Scan for the cell matching the given text and deliver its [x, y] coordinate at center. 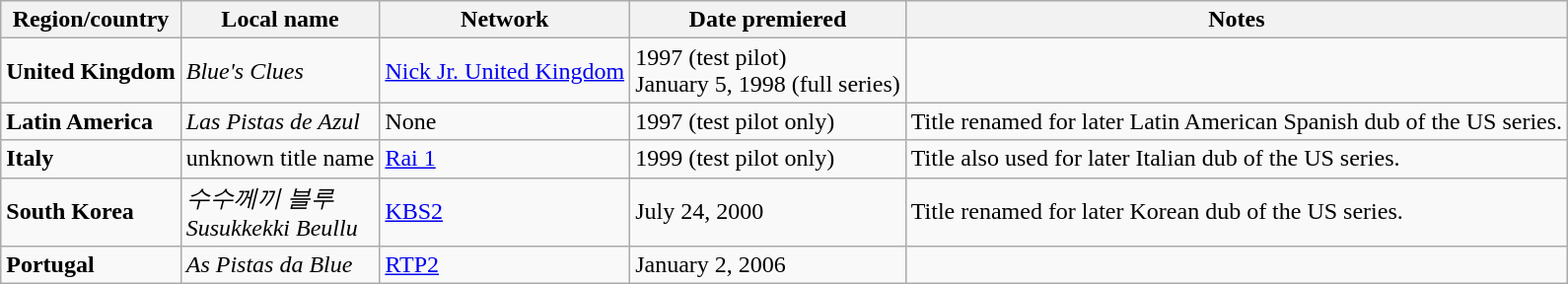
Title renamed for later Korean dub of the US series. [1237, 212]
unknown title name [280, 159]
South Korea [91, 212]
January 2, 2006 [768, 265]
Local name [280, 20]
Nick Jr. United Kingdom [505, 71]
Italy [91, 159]
Network [505, 20]
Region/country [91, 20]
United Kingdom [91, 71]
None [505, 121]
Las Pistas de Azul [280, 121]
Latin America [91, 121]
Rai 1 [505, 159]
Notes [1237, 20]
Blue's Clues [280, 71]
1997 (test pilot only) [768, 121]
1999 (test pilot only) [768, 159]
Portugal [91, 265]
수수께끼 블루Susukkekki Beullu [280, 212]
Title also used for later Italian dub of the US series. [1237, 159]
Date premiered [768, 20]
1997 (test pilot)January 5, 1998 (full series) [768, 71]
As Pistas da Blue [280, 265]
July 24, 2000 [768, 212]
Title renamed for later Latin American Spanish dub of the US series. [1237, 121]
RTP2 [505, 265]
KBS2 [505, 212]
